Provide the [x, y] coordinate of the cell's center where the given text is located.  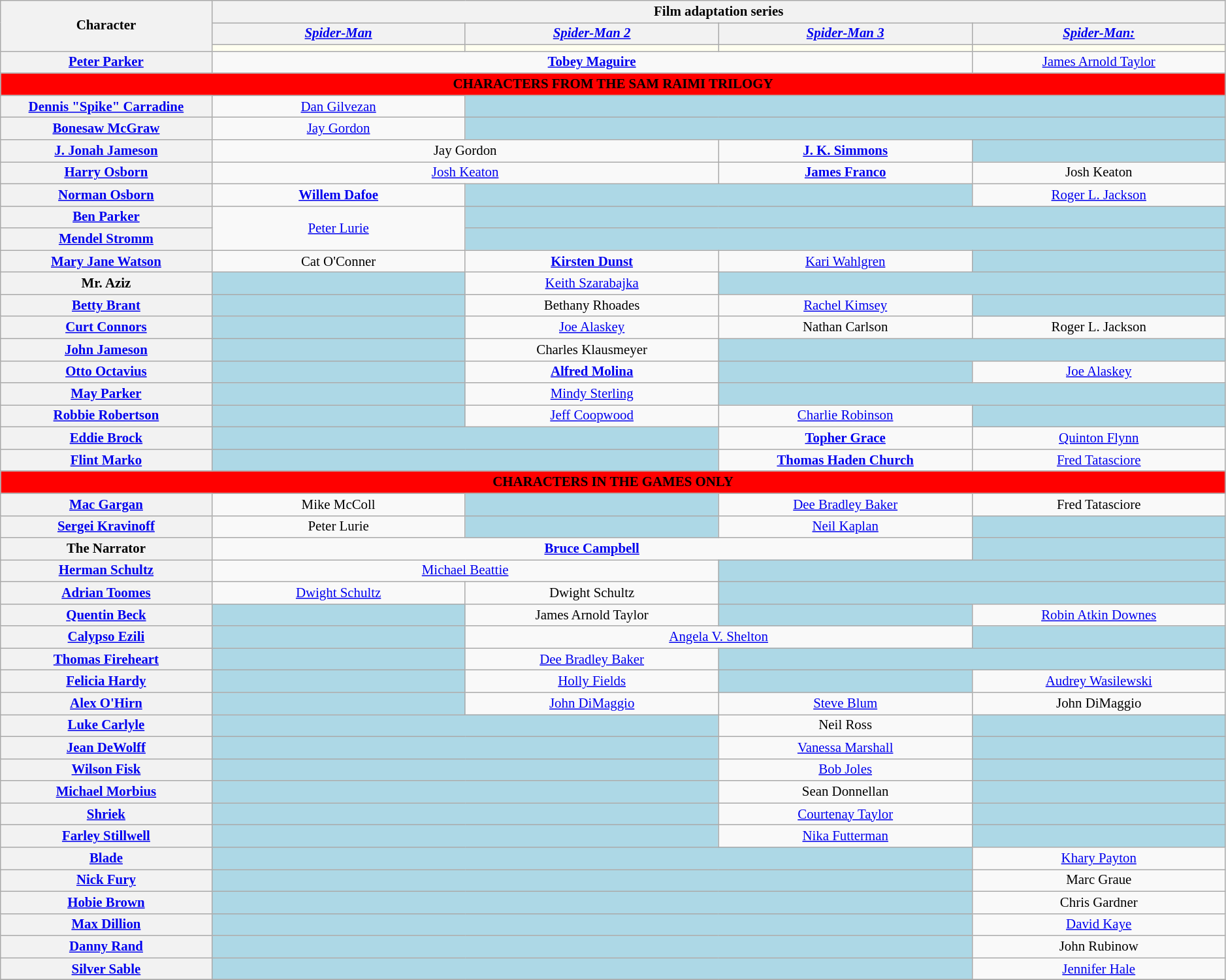
Calypso Ezili [106, 637]
Bonesaw McGraw [106, 129]
J. K. Simmons [845, 151]
Mendel Stromm [106, 239]
Adrian Toomes [106, 593]
Charlie Robinson [845, 416]
Mindy Sterling [592, 394]
Holly Fields [592, 681]
John Rubinow [1099, 947]
Wilson Fisk [106, 770]
Jeff Coopwood [592, 416]
Eddie Brock [106, 438]
Mary Jane Watson [106, 261]
Steve Blum [845, 704]
Jean DeWolff [106, 747]
Ben Parker [106, 217]
Farley Stillwell [106, 836]
Felicia Hardy [106, 681]
Sean Donnellan [845, 792]
Bethany Rhoades [592, 305]
Betty Brant [106, 305]
Curt Connors [106, 327]
Flint Marko [106, 460]
Keith Szarabajka [592, 284]
Max Dillion [106, 924]
Character [106, 26]
Mr. Aziz [106, 284]
Quinton Flynn [1099, 438]
Marc Graue [1099, 880]
Nick Fury [106, 880]
Chris Gardner [1099, 902]
Courtenay Taylor [845, 814]
J. Jonah Jameson [106, 151]
Tobey Maguire [592, 62]
Rachel Kimsey [845, 305]
David Kaye [1099, 924]
Michael Beattie [465, 571]
Alfred Molina [592, 372]
Mike McColl [338, 504]
Mac Gargan [106, 504]
Angela V. Shelton [718, 637]
Nika Futterman [845, 836]
Willem Dafoe [338, 195]
Bruce Campbell [592, 549]
Herman Schultz [106, 571]
Dan Gilvezan [338, 106]
Thomas Haden Church [845, 460]
Peter Parker [106, 62]
Otto Octavius [106, 372]
Spider-Man 2 [592, 33]
Quentin Beck [106, 615]
Thomas Fireheart [106, 659]
Neil Ross [845, 726]
Spider-Man 3 [845, 33]
Danny Rand [106, 947]
Topher Grace [845, 438]
Neil Kaplan [845, 527]
Vanessa Marshall [845, 747]
Kirsten Dunst [592, 261]
Dennis "Spike" Carradine [106, 106]
Nathan Carlson [845, 327]
John Jameson [106, 350]
Harry Osborn [106, 172]
Sergei Kravinoff [106, 527]
Audrey Wasilewski [1099, 681]
Charles Klausmeyer [592, 350]
Kari Wahlgren [845, 261]
Shriek [106, 814]
Norman Osborn [106, 195]
Spider-Man: [1099, 33]
May Parker [106, 394]
Robbie Robertson [106, 416]
Luke Carlyle [106, 726]
Hobie Brown [106, 902]
Cat O'Conner [338, 261]
Spider-Man [338, 33]
Jennifer Hale [1099, 969]
The Narrator [106, 549]
Michael Morbius [106, 792]
CHARACTERS IN THE GAMES ONLY [613, 482]
Blade [106, 858]
Silver Sable [106, 969]
Alex O'Hirn [106, 704]
Film adaptation series [718, 12]
James Franco [845, 172]
CHARACTERS FROM THE SAM RAIMI TRILOGY [613, 84]
Robin Atkin Downes [1099, 615]
Bob Joles [845, 770]
Khary Payton [1099, 858]
